From the cell containing the given text, extract its center point as (x, y) coordinate. 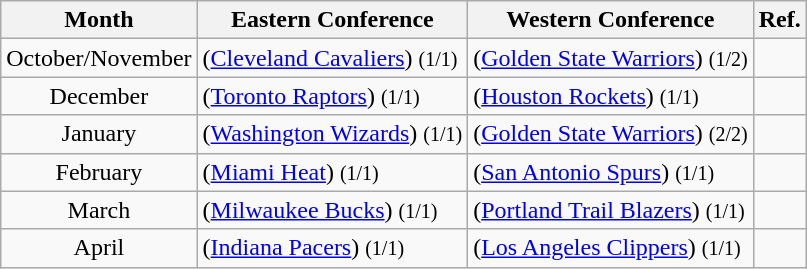
(Toronto Raptors) (1/1) (332, 96)
(Milwaukee Bucks) (1/1) (332, 210)
(Houston Rockets) (1/1) (611, 96)
Ref. (780, 20)
(Miami Heat) (1/1) (332, 172)
March (99, 210)
Eastern Conference (332, 20)
(Indiana Pacers) (1/1) (332, 248)
(Cleveland Cavaliers) (1/1) (332, 58)
April (99, 248)
(San Antonio Spurs) (1/1) (611, 172)
February (99, 172)
Western Conference (611, 20)
October/November (99, 58)
(Los Angeles Clippers) (1/1) (611, 248)
December (99, 96)
(Portland Trail Blazers) (1/1) (611, 210)
(Golden State Warriors) (2/2) (611, 134)
(Golden State Warriors) (1/2) (611, 58)
(Washington Wizards) (1/1) (332, 134)
January (99, 134)
Month (99, 20)
